Search for the cell housing the specified text and yield its [x, y] center coordinate. 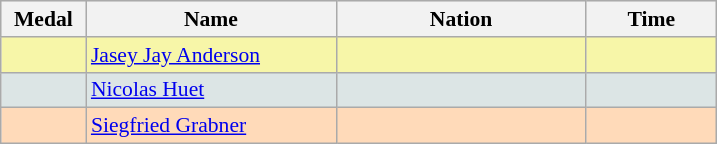
Name [211, 19]
Siegfried Grabner [211, 126]
Nation [461, 19]
Time [651, 19]
Nicolas Huet [211, 90]
Medal [44, 19]
Jasey Jay Anderson [211, 55]
